Return the [X, Y] coordinate for the center point of the cell that contains the specified text.  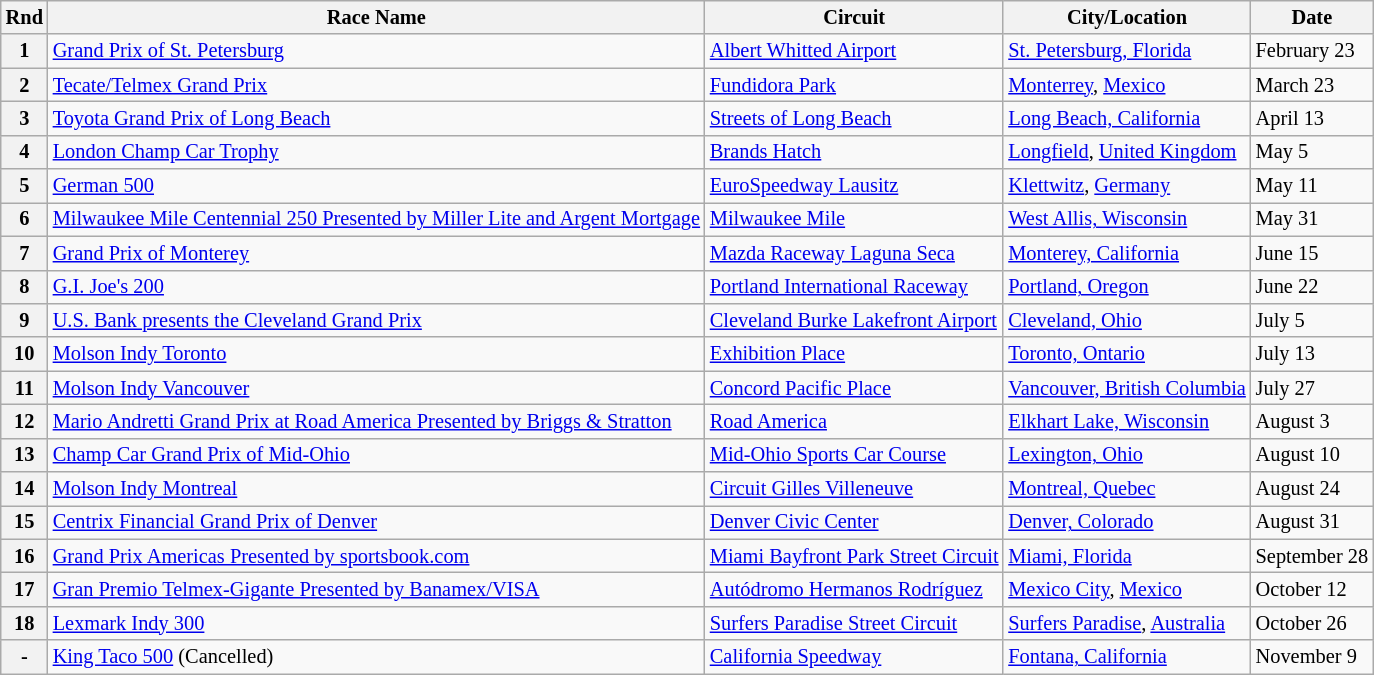
Date [1312, 17]
2 [24, 85]
Vancouver, British Columbia [1126, 388]
November 9 [1312, 657]
Klettwitz, Germany [1126, 186]
Lexmark Indy 300 [376, 623]
Cleveland Burke Lakefront Airport [854, 320]
Brands Hatch [854, 152]
City/Location [1126, 17]
Centrix Financial Grand Prix of Denver [376, 522]
May 31 [1312, 219]
Milwaukee Mile Centennial 250 Presented by Miller Lite and Argent Mortgage [376, 219]
Gran Premio Telmex-Gigante Presented by Banamex/VISA [376, 589]
Streets of Long Beach [854, 118]
Mexico City, Mexico [1126, 589]
6 [24, 219]
Concord Pacific Place [854, 388]
King Taco 500 (Cancelled) [376, 657]
August 24 [1312, 489]
Molson Indy Vancouver [376, 388]
11 [24, 388]
Toyota Grand Prix of Long Beach [376, 118]
3 [24, 118]
Mario Andretti Grand Prix at Road America Presented by Briggs & Stratton [376, 421]
Road America [854, 421]
Milwaukee Mile [854, 219]
Grand Prix of Monterey [376, 253]
May 11 [1312, 186]
Mid-Ohio Sports Car Course [854, 455]
17 [24, 589]
St. Petersburg, Florida [1126, 51]
September 28 [1312, 556]
10 [24, 354]
Cleveland, Ohio [1126, 320]
18 [24, 623]
April 13 [1312, 118]
Exhibition Place [854, 354]
Albert Whitted Airport [854, 51]
March 23 [1312, 85]
West Allis, Wisconsin [1126, 219]
Circuit [854, 17]
Molson Indy Toronto [376, 354]
July 13 [1312, 354]
German 500 [376, 186]
7 [24, 253]
U.S. Bank presents the Cleveland Grand Prix [376, 320]
August 31 [1312, 522]
Toronto, Ontario [1126, 354]
13 [24, 455]
October 12 [1312, 589]
Monterrey, Mexico [1126, 85]
Surfers Paradise Street Circuit [854, 623]
Race Name [376, 17]
Lexington, Ohio [1126, 455]
Portland, Oregon [1126, 287]
8 [24, 287]
12 [24, 421]
14 [24, 489]
California Speedway [854, 657]
May 5 [1312, 152]
February 23 [1312, 51]
16 [24, 556]
9 [24, 320]
October 26 [1312, 623]
4 [24, 152]
June 22 [1312, 287]
Circuit Gilles Villeneuve [854, 489]
June 15 [1312, 253]
Elkhart Lake, Wisconsin [1126, 421]
Mazda Raceway Laguna Seca [854, 253]
Fontana, California [1126, 657]
Molson Indy Montreal [376, 489]
London Champ Car Trophy [376, 152]
Miami, Florida [1126, 556]
Denver Civic Center [854, 522]
Grand Prix of St. Petersburg [376, 51]
- [24, 657]
Denver, Colorado [1126, 522]
Champ Car Grand Prix of Mid-Ohio [376, 455]
G.I. Joe's 200 [376, 287]
July 5 [1312, 320]
Monterey, California [1126, 253]
Tecate/Telmex Grand Prix [376, 85]
Longfield, United Kingdom [1126, 152]
Autódromo Hermanos Rodríguez [854, 589]
Rnd [24, 17]
August 3 [1312, 421]
15 [24, 522]
Grand Prix Americas Presented by sportsbook.com [376, 556]
Portland International Raceway [854, 287]
Miami Bayfront Park Street Circuit [854, 556]
Long Beach, California [1126, 118]
July 27 [1312, 388]
1 [24, 51]
August 10 [1312, 455]
Fundidora Park [854, 85]
Montreal, Quebec [1126, 489]
5 [24, 186]
EuroSpeedway Lausitz [854, 186]
Surfers Paradise, Australia [1126, 623]
